Find where the given text appears and provide that cell's center as (x, y) coordinate. 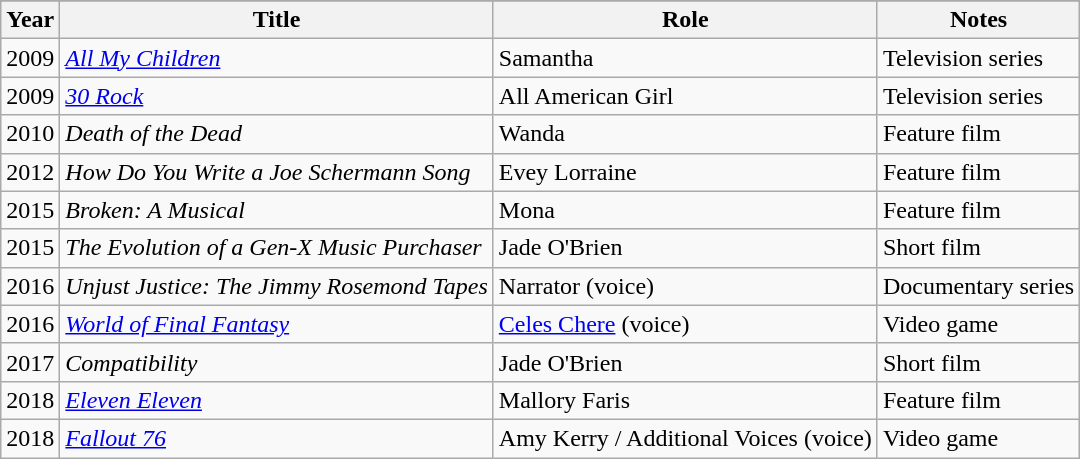
Compatibility (276, 362)
Narrator (voice) (685, 286)
Documentary series (978, 286)
Amy Kerry / Additional Voices (voice) (685, 438)
Eleven Eleven (276, 400)
30 Rock (276, 96)
Fallout 76 (276, 438)
Evey Lorraine (685, 172)
How Do You Write a Joe Schermann Song (276, 172)
All American Girl (685, 96)
Samantha (685, 58)
Wanda (685, 134)
Notes (978, 20)
Broken: A Musical (276, 210)
Role (685, 20)
Year (30, 20)
All My Children (276, 58)
Title (276, 20)
Death of the Dead (276, 134)
Mallory Faris (685, 400)
2010 (30, 134)
2012 (30, 172)
The Evolution of a Gen-X Music Purchaser (276, 248)
2017 (30, 362)
Mona (685, 210)
World of Final Fantasy (276, 324)
Celes Chere (voice) (685, 324)
Unjust Justice: The Jimmy Rosemond Tapes (276, 286)
